Determine the (x, y) coordinate at the center of the cell enclosing the given text.  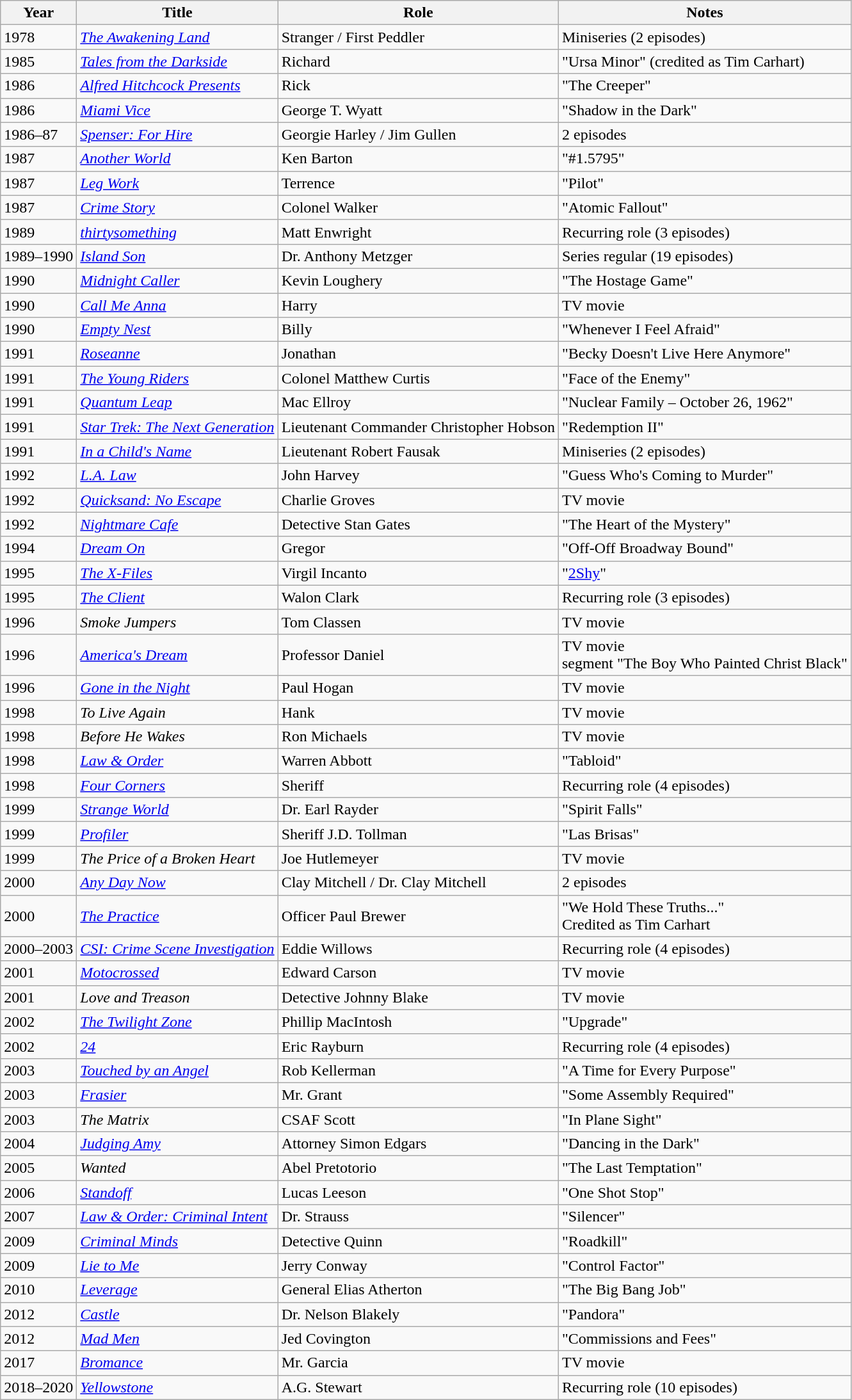
Crime Story (177, 207)
A.G. Stewart (418, 1387)
Eddie Willows (418, 949)
Year (38, 13)
Series regular (19 episodes) (704, 256)
24 (177, 1046)
1986–87 (38, 134)
"Silencer" (704, 1217)
In a Child's Name (177, 451)
The X-Files (177, 573)
Hank (418, 712)
Quicksand: No Escape (177, 500)
"Guess Who's Coming to Murder" (704, 476)
2017 (38, 1363)
Dr. Earl Rayder (418, 810)
Leverage (177, 1290)
"Shadow in the Dark" (704, 110)
Law & Order (177, 761)
2010 (38, 1290)
Colonel Matthew Curtis (418, 378)
Gone in the Night (177, 688)
Bromance (177, 1363)
Abel Pretotorio (418, 1168)
L.A. Law (177, 476)
Eric Rayburn (418, 1046)
"2Shy" (704, 573)
"One Shot Stop" (704, 1193)
"The Creeper" (704, 86)
Jed Covington (418, 1339)
Mr. Garcia (418, 1363)
"Ursa Minor" (credited as Tim Carhart) (704, 61)
"In Plane Sight" (704, 1120)
Matt Enwright (418, 232)
Sheriff J.D. Tollman (418, 834)
"Commissions and Fees" (704, 1339)
General Elias Atherton (418, 1290)
Tom Classen (418, 622)
Dr. Strauss (418, 1217)
Roseanne (177, 354)
2004 (38, 1144)
Before He Wakes (177, 737)
Call Me Anna (177, 305)
"The Heart of the Mystery" (704, 524)
Strange World (177, 810)
2006 (38, 1193)
The Awakening Land (177, 37)
Sheriff (418, 785)
Richard (418, 61)
"Roadkill" (704, 1241)
"Dancing in the Dark" (704, 1144)
Any Day Now (177, 883)
1978 (38, 37)
Terrence (418, 183)
Smoke Jumpers (177, 622)
Motocrossed (177, 973)
"Atomic Fallout" (704, 207)
1989–1990 (38, 256)
Georgie Harley / Jim Gullen (418, 134)
Miami Vice (177, 110)
Ron Michaels (418, 737)
Standoff (177, 1193)
Yellowstone (177, 1387)
Empty Nest (177, 330)
Wanted (177, 1168)
Dr. Nelson Blakely (418, 1314)
CSI: Crime Scene Investigation (177, 949)
Jerry Conway (418, 1266)
2007 (38, 1217)
Love and Treason (177, 997)
"#1.5795" (704, 159)
The Practice (177, 915)
Recurring role (10 episodes) (704, 1387)
Lieutenant Robert Fausak (418, 451)
Notes (704, 13)
"The Last Temptation" (704, 1168)
The Young Riders (177, 378)
Lucas Leeson (418, 1193)
"We Hold These Truths..."Credited as Tim Carhart (704, 915)
Dr. Anthony Metzger (418, 256)
"Whenever I Feel Afraid" (704, 330)
Phillip MacIntosh (418, 1022)
Castle (177, 1314)
Profiler (177, 834)
"Pandora" (704, 1314)
Colonel Walker (418, 207)
Judging Amy (177, 1144)
Role (418, 13)
2018–2020 (38, 1387)
Nightmare Cafe (177, 524)
Attorney Simon Edgars (418, 1144)
Walon Clark (418, 597)
Charlie Groves (418, 500)
"The Hostage Game" (704, 280)
2000–2003 (38, 949)
"Las Brisas" (704, 834)
Spenser: For Hire (177, 134)
"Becky Doesn't Live Here Anymore" (704, 354)
Frasier (177, 1095)
America's Dream (177, 654)
Mad Men (177, 1339)
1985 (38, 61)
Alfred Hitchcock Presents (177, 86)
Dream On (177, 549)
Joe Hutlemeyer (418, 858)
Quantum Leap (177, 403)
Stranger / First Peddler (418, 37)
The Twilight Zone (177, 1022)
"Off-Off Broadway Bound" (704, 549)
thirtysomething (177, 232)
"Tabloid" (704, 761)
Mr. Grant (418, 1095)
Rob Kellerman (418, 1070)
Another World (177, 159)
Detective Quinn (418, 1241)
Lie to Me (177, 1266)
"Some Assembly Required" (704, 1095)
Warren Abbott (418, 761)
"Spirit Falls" (704, 810)
"Nuclear Family – October 26, 1962" (704, 403)
Ken Barton (418, 159)
1994 (38, 549)
George T. Wyatt (418, 110)
2005 (38, 1168)
Kevin Loughery (418, 280)
Criminal Minds (177, 1241)
Four Corners (177, 785)
Harry (418, 305)
Clay Mitchell / Dr. Clay Mitchell (418, 883)
"Face of the Enemy" (704, 378)
Edward Carson (418, 973)
John Harvey (418, 476)
"Pilot" (704, 183)
Title (177, 13)
Paul Hogan (418, 688)
Star Trek: The Next Generation (177, 427)
Rick (418, 86)
"The Big Bang Job" (704, 1290)
TV moviesegment "The Boy Who Painted Christ Black" (704, 654)
Midnight Caller (177, 280)
The Price of a Broken Heart (177, 858)
The Client (177, 597)
Detective Stan Gates (418, 524)
Virgil Incanto (418, 573)
Tales from the Darkside (177, 61)
Officer Paul Brewer (418, 915)
CSAF Scott (418, 1120)
1989 (38, 232)
Law & Order: Criminal Intent (177, 1217)
The Matrix (177, 1120)
Mac Ellroy (418, 403)
"Redemption II" (704, 427)
"Control Factor" (704, 1266)
Professor Daniel (418, 654)
Lieutenant Commander Christopher Hobson (418, 427)
Touched by an Angel (177, 1070)
Billy (418, 330)
Island Son (177, 256)
"Upgrade" (704, 1022)
Detective Johnny Blake (418, 997)
Gregor (418, 549)
To Live Again (177, 712)
Leg Work (177, 183)
"A Time for Every Purpose" (704, 1070)
Jonathan (418, 354)
